Scan for the cell matching the given text and deliver its (X, Y) coordinate at center. 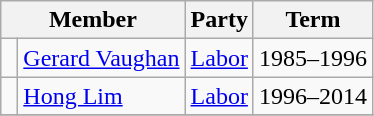
Party (219, 20)
Hong Lim (102, 96)
Gerard Vaughan (102, 58)
1996–2014 (312, 96)
Member (93, 20)
1985–1996 (312, 58)
Term (312, 20)
